Capture the cell that displays the provided text and extract its (x, y) central coordinate. 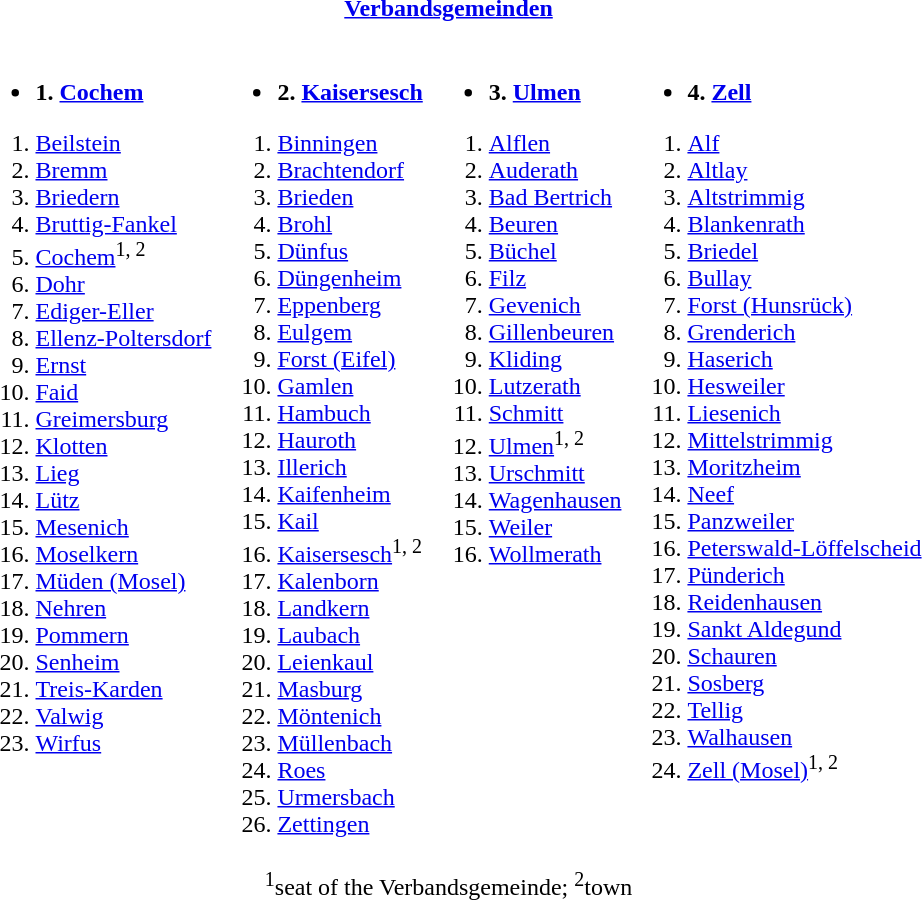
3. UlmenAlflenAuderathBad BertrichBeurenBüchelFilzGevenichGillenbeurenKlidingLutzerathSchmittUlmen1, 2UrschmittWagenhausenWeilerWollmerath (525, 444)
